Search for the cell housing the specified text and yield its [X, Y] center coordinate. 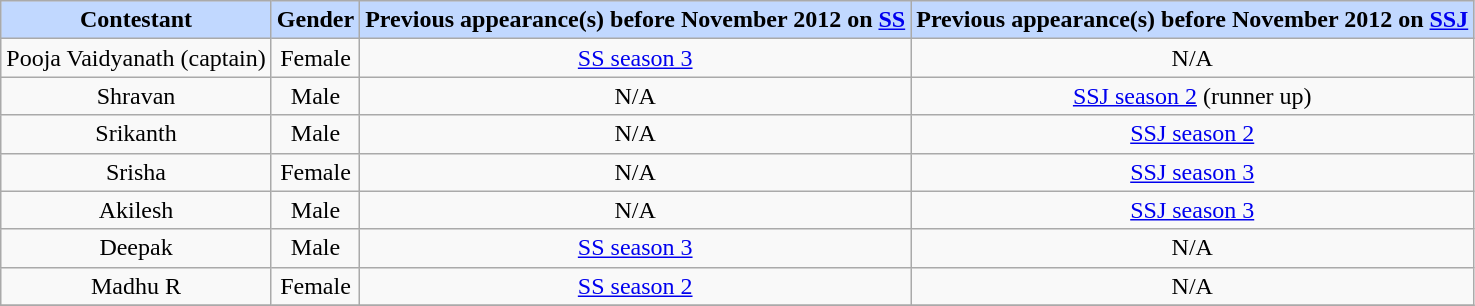
Deepak [136, 248]
Akilesh [136, 210]
Gender [315, 20]
Srisha [136, 172]
SSJ season 2 [1192, 134]
Pooja Vaidyanath (captain) [136, 58]
Previous appearance(s) before November 2012 on SSJ [1192, 20]
Previous appearance(s) before November 2012 on SS [636, 20]
Shravan [136, 96]
SS season 2 [636, 286]
SSJ season 2 (runner up) [1192, 96]
Contestant [136, 20]
Srikanth [136, 134]
Madhu R [136, 286]
